Search for the cell housing the specified text and yield its [x, y] center coordinate. 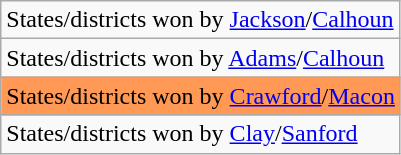
States/districts won by Crawford/Macon [201, 96]
States/districts won by Clay/Sanford [201, 134]
States/districts won by Jackson/Calhoun [201, 20]
States/districts won by Adams/Calhoun [201, 58]
